Determine the [x, y] coordinate at the center of the cell enclosing the given text.  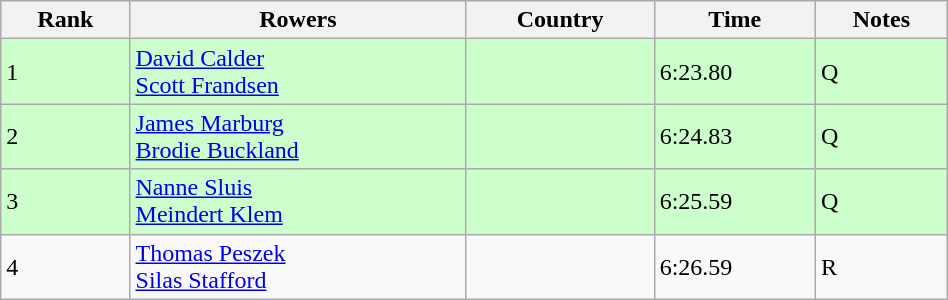
James MarburgBrodie Buckland [298, 136]
6:26.59 [734, 266]
Time [734, 20]
6:24.83 [734, 136]
6:25.59 [734, 202]
R [881, 266]
1 [66, 72]
David CalderScott Frandsen [298, 72]
Thomas PeszekSilas Stafford [298, 266]
Nanne SluisMeindert Klem [298, 202]
Notes [881, 20]
Rowers [298, 20]
3 [66, 202]
Country [560, 20]
2 [66, 136]
6:23.80 [734, 72]
4 [66, 266]
Rank [66, 20]
